Detect which cell encompasses the target text, then output its [x, y] center coordinate. 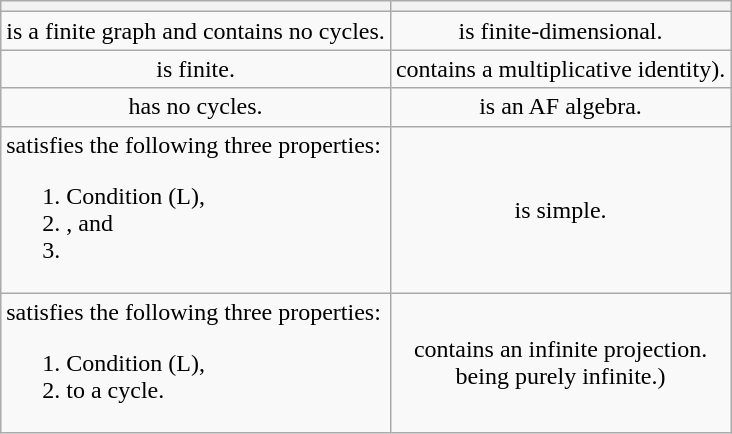
has no cycles. [196, 107]
is simple. [560, 210]
contains a multiplicative identity). [560, 69]
satisfies the following three properties:Condition (L), to a cycle. [196, 363]
contains an infinite projection. being purely infinite.) [560, 363]
is an AF algebra. [560, 107]
satisfies the following three properties:Condition (L),, and [196, 210]
is finite. [196, 69]
is finite-dimensional. [560, 31]
is a finite graph and contains no cycles. [196, 31]
